Return the (x, y) coordinate for the center point of the cell that contains the specified text.  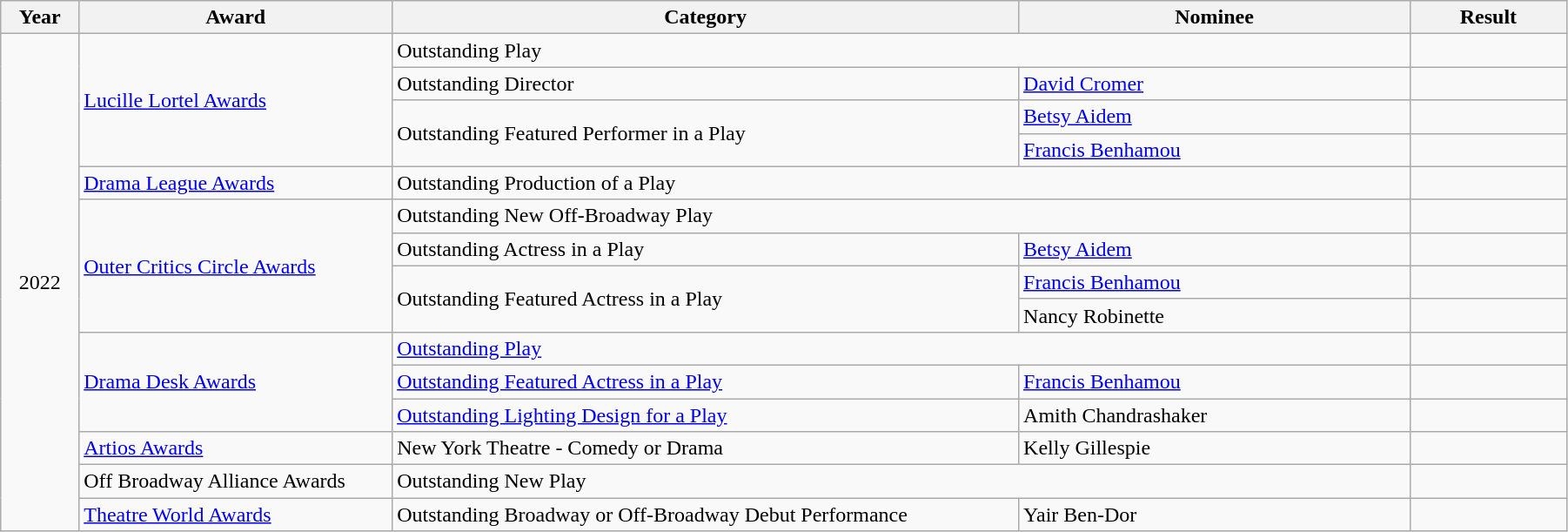
Outstanding New Off-Broadway Play (901, 216)
Outstanding Featured Performer in a Play (706, 133)
Outstanding New Play (901, 481)
2022 (40, 282)
Outstanding Actress in a Play (706, 249)
Category (706, 17)
Outstanding Production of a Play (901, 183)
Off Broadway Alliance Awards (236, 481)
Outer Critics Circle Awards (236, 266)
Yair Ben-Dor (1215, 515)
Nancy Robinette (1215, 315)
Drama League Awards (236, 183)
Year (40, 17)
Outstanding Director (706, 84)
Kelly Gillespie (1215, 448)
Artios Awards (236, 448)
Amith Chandrashaker (1215, 415)
David Cromer (1215, 84)
Award (236, 17)
New York Theatre - Comedy or Drama (706, 448)
Drama Desk Awards (236, 381)
Theatre World Awards (236, 515)
Lucille Lortel Awards (236, 100)
Nominee (1215, 17)
Result (1488, 17)
Outstanding Lighting Design for a Play (706, 415)
Outstanding Broadway or Off-Broadway Debut Performance (706, 515)
